Detect which cell encompasses the target text, then output its [x, y] center coordinate. 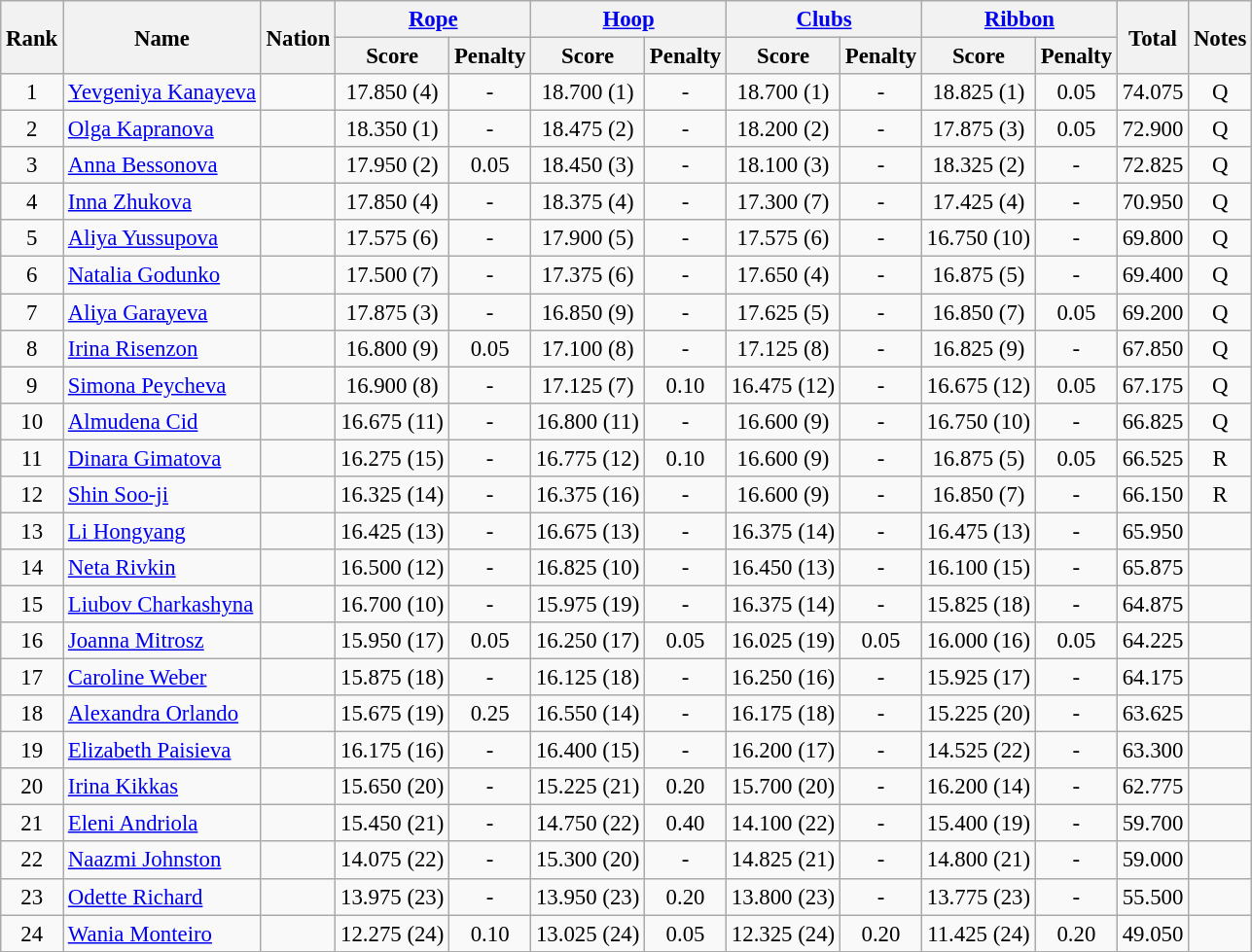
74.075 [1152, 92]
15.650 (20) [393, 787]
7 [32, 312]
59.000 [1152, 861]
16.825 (10) [588, 568]
15.450 (21) [393, 824]
17.125 (8) [784, 348]
65.950 [1152, 531]
16.825 (9) [979, 348]
16.550 (14) [588, 714]
24 [32, 934]
17.500 (7) [393, 275]
15.875 (18) [393, 678]
16.675 (13) [588, 531]
17.900 (5) [588, 238]
18 [32, 714]
Naazmi Johnston [162, 861]
15.225 (21) [588, 787]
1 [32, 92]
Elizabeth Paisieva [162, 751]
16.675 (11) [393, 421]
Shin Soo-ji [162, 495]
18.825 (1) [979, 92]
16.025 (19) [784, 641]
66.825 [1152, 421]
12.275 (24) [393, 934]
16.475 (12) [784, 385]
16.800 (9) [393, 348]
17.625 (5) [784, 312]
13.975 (23) [393, 897]
18.375 (4) [588, 202]
Rank [32, 37]
16.500 (12) [393, 568]
Aliya Garayeva [162, 312]
11 [32, 458]
Anna Bessonova [162, 165]
16.450 (13) [784, 568]
15.675 (19) [393, 714]
15 [32, 604]
Total [1152, 37]
22 [32, 861]
14.100 (22) [784, 824]
15.300 (20) [588, 861]
9 [32, 385]
17 [32, 678]
Yevgeniya Kanayeva [162, 92]
Caroline Weber [162, 678]
69.400 [1152, 275]
17.375 (6) [588, 275]
8 [32, 348]
15.400 (19) [979, 824]
16.850 (9) [588, 312]
15.925 (17) [979, 678]
Clubs [825, 19]
2 [32, 129]
14.825 (21) [784, 861]
Liubov Charkashyna [162, 604]
59.700 [1152, 824]
13.025 (24) [588, 934]
16.475 (13) [979, 531]
66.150 [1152, 495]
18.200 (2) [784, 129]
16.200 (17) [784, 751]
14.525 (22) [979, 751]
0.40 [686, 824]
Li Hongyang [162, 531]
10 [32, 421]
11.425 (24) [979, 934]
17.950 (2) [393, 165]
15.975 (19) [588, 604]
15.225 (20) [979, 714]
65.875 [1152, 568]
67.850 [1152, 348]
Alexandra Orlando [162, 714]
6 [32, 275]
18.100 (3) [784, 165]
18.450 (3) [588, 165]
55.500 [1152, 897]
5 [32, 238]
13.950 (23) [588, 897]
0.25 [490, 714]
Odette Richard [162, 897]
16.250 (17) [588, 641]
16.675 (12) [979, 385]
13.800 (23) [784, 897]
66.525 [1152, 458]
Rope [434, 19]
16.250 (16) [784, 678]
Irina Kikkas [162, 787]
16.900 (8) [393, 385]
16.425 (13) [393, 531]
16.200 (14) [979, 787]
Notes [1220, 37]
16.175 (18) [784, 714]
Almudena Cid [162, 421]
13 [32, 531]
16.275 (15) [393, 458]
4 [32, 202]
Olga Kapranova [162, 129]
Aliya Yussupova [162, 238]
64.175 [1152, 678]
Ribbon [1019, 19]
16.325 (14) [393, 495]
18.325 (2) [979, 165]
14.750 (22) [588, 824]
17.100 (8) [588, 348]
13.775 (23) [979, 897]
Irina Risenzon [162, 348]
16.400 (15) [588, 751]
Name [162, 37]
17.425 (4) [979, 202]
64.875 [1152, 604]
14 [32, 568]
Inna Zhukova [162, 202]
19 [32, 751]
16.125 (18) [588, 678]
67.175 [1152, 385]
16.000 (16) [979, 641]
23 [32, 897]
Eleni Andriola [162, 824]
16.800 (11) [588, 421]
Dinara Gimatova [162, 458]
17.125 (7) [588, 385]
Natalia Godunko [162, 275]
16.100 (15) [979, 568]
12.325 (24) [784, 934]
16.775 (12) [588, 458]
49.050 [1152, 934]
17.650 (4) [784, 275]
18.475 (2) [588, 129]
72.900 [1152, 129]
69.200 [1152, 312]
62.775 [1152, 787]
63.300 [1152, 751]
63.625 [1152, 714]
64.225 [1152, 641]
Wania Monteiro [162, 934]
Joanna Mitrosz [162, 641]
3 [32, 165]
72.825 [1152, 165]
Neta Rivkin [162, 568]
16.700 (10) [393, 604]
14.800 (21) [979, 861]
16 [32, 641]
17.300 (7) [784, 202]
69.800 [1152, 238]
20 [32, 787]
15.700 (20) [784, 787]
Nation [298, 37]
16.375 (16) [588, 495]
Simona Peycheva [162, 385]
70.950 [1152, 202]
Hoop [628, 19]
18.350 (1) [393, 129]
12 [32, 495]
15.825 (18) [979, 604]
21 [32, 824]
15.950 (17) [393, 641]
16.175 (16) [393, 751]
14.075 (22) [393, 861]
